Output the (X, Y) coordinate of the center of the cell containing the given text.  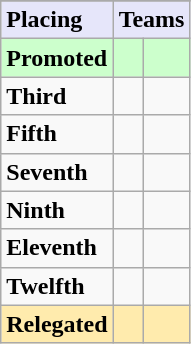
Fifth (57, 134)
Seventh (57, 172)
Eleventh (57, 248)
Third (57, 96)
Relegated (57, 324)
Teams (152, 20)
Promoted (57, 58)
Placing (57, 20)
Ninth (57, 210)
Twelfth (57, 286)
